Detect which cell encompasses the target text, then output its [X, Y] center coordinate. 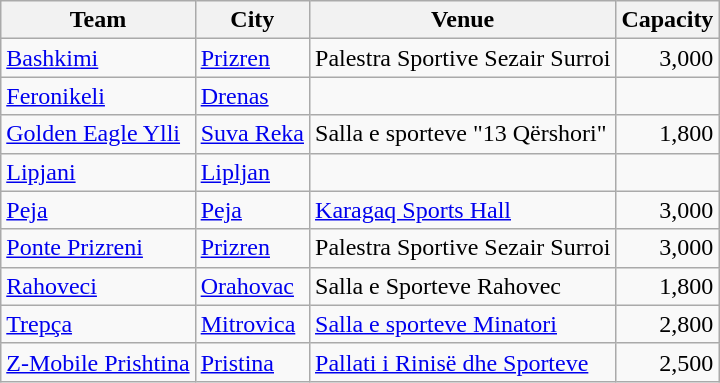
Venue [463, 20]
Orahovac [252, 286]
Team [98, 20]
Suva Reka [252, 134]
Salla e sporteve Minatori [463, 324]
Bashkimi [98, 58]
Salla e Sporteve Rahovec [463, 286]
Rahoveci [98, 286]
Capacity [668, 20]
Pristina [252, 362]
Salla e sporteve "13 Qërshori" [463, 134]
Mitrovica [252, 324]
Golden Eagle Ylli [98, 134]
Ponte Prizreni [98, 248]
2,500 [668, 362]
2,800 [668, 324]
Lipljan [252, 172]
Drenas [252, 96]
Lipjani [98, 172]
Karagaq Sports Hall [463, 210]
Trepça [98, 324]
Pallati i Rinisë dhe Sporteve [463, 362]
Feronikeli [98, 96]
Z-Mobile Prishtina [98, 362]
City [252, 20]
